From the cell containing the given text, extract its center point as [X, Y] coordinate. 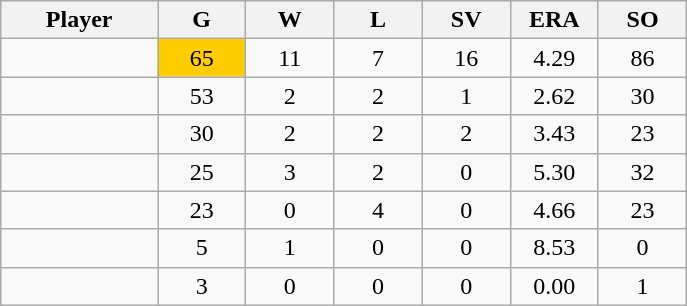
8.53 [554, 248]
86 [642, 58]
16 [466, 58]
ERA [554, 20]
4.29 [554, 58]
W [290, 20]
Player [80, 20]
32 [642, 172]
0.00 [554, 286]
25 [202, 172]
65 [202, 58]
4.66 [554, 210]
4 [378, 210]
SO [642, 20]
11 [290, 58]
5 [202, 248]
7 [378, 58]
3.43 [554, 134]
SV [466, 20]
53 [202, 96]
5.30 [554, 172]
L [378, 20]
2.62 [554, 96]
G [202, 20]
